Extract the [x, y] coordinate from the center of the cell holding the provided text.  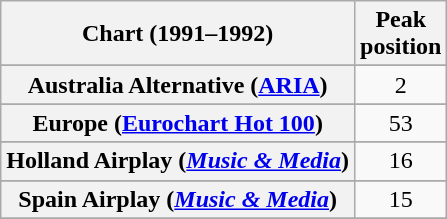
15 [401, 199]
Australia Alternative (ARIA) [178, 85]
53 [401, 123]
16 [401, 161]
Europe (Eurochart Hot 100) [178, 123]
Spain Airplay (Music & Media) [178, 199]
Peakposition [401, 34]
Holland Airplay (Music & Media) [178, 161]
2 [401, 85]
Chart (1991–1992) [178, 34]
